Identify which cell holds the provided text, then report its (x, y) central coordinate. 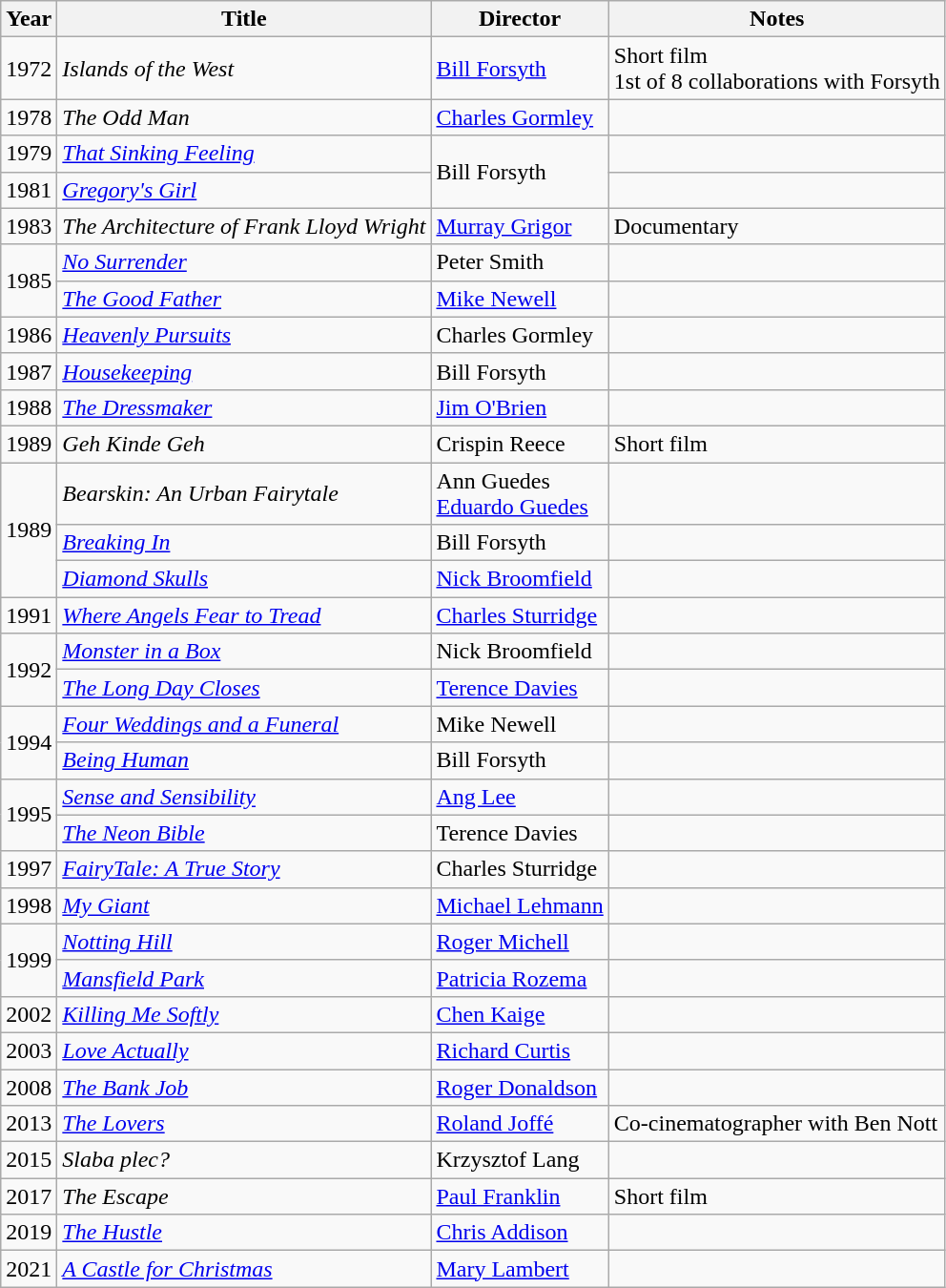
Being Human (244, 760)
My Giant (244, 905)
Chen Kaige (520, 1014)
Breaking In (244, 543)
Chris Addison (520, 1233)
Geh Kinde Geh (244, 444)
Short film1st of 8 collaborations with Forsyth (776, 69)
Notes (776, 19)
Peter Smith (520, 262)
Heavenly Pursuits (244, 335)
1978 (29, 117)
Monster in a Box (244, 652)
Year (29, 19)
Ann GuedesEduardo Guedes (520, 492)
The Long Day Closes (244, 688)
Patricia Rozema (520, 978)
1979 (29, 154)
The Architecture of Frank Lloyd Wright (244, 226)
Love Actually (244, 1050)
Roland Joffé (520, 1124)
No Surrender (244, 262)
1995 (29, 815)
FairyTale: A True Story (244, 869)
The Neon Bible (244, 833)
2015 (29, 1160)
Richard Curtis (520, 1050)
Sense and Sensibility (244, 797)
The Dressmaker (244, 407)
The Odd Man (244, 117)
That Sinking Feeling (244, 154)
1988 (29, 407)
Islands of the West (244, 69)
1986 (29, 335)
2003 (29, 1050)
Bearskin: An Urban Fairytale (244, 492)
1972 (29, 69)
Gregory's Girl (244, 190)
2008 (29, 1087)
Krzysztof Lang (520, 1160)
Jim O'Brien (520, 407)
Crispin Reece (520, 444)
Director (520, 19)
Diamond Skulls (244, 579)
Housekeeping (244, 371)
Michael Lehmann (520, 905)
Title (244, 19)
1997 (29, 869)
2017 (29, 1196)
Paul Franklin (520, 1196)
The Hustle (244, 1233)
Slaba plec? (244, 1160)
1987 (29, 371)
The Escape (244, 1196)
Four Weddings and a Funeral (244, 724)
Co-cinematographer with Ben Nott (776, 1124)
2013 (29, 1124)
Roger Donaldson (520, 1087)
Roger Michell (520, 942)
2002 (29, 1014)
2019 (29, 1233)
The Bank Job (244, 1087)
1991 (29, 615)
2021 (29, 1269)
The Good Father (244, 299)
The Lovers (244, 1124)
Killing Me Softly (244, 1014)
Ang Lee (520, 797)
Notting Hill (244, 942)
1985 (29, 280)
A Castle for Christmas (244, 1269)
1983 (29, 226)
1981 (29, 190)
Mansfield Park (244, 978)
Where Angels Fear to Tread (244, 615)
Murray Grigor (520, 226)
1994 (29, 742)
Mary Lambert (520, 1269)
1999 (29, 960)
1992 (29, 670)
1998 (29, 905)
Documentary (776, 226)
